Extract the (x, y) coordinate from the center of the cell holding the provided text.  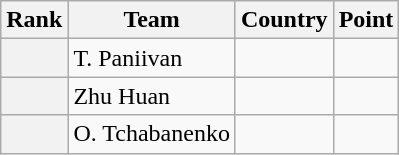
T. Paniivan (152, 58)
Country (284, 20)
O. Tchabanenko (152, 134)
Zhu Huan (152, 96)
Team (152, 20)
Rank (34, 20)
Point (366, 20)
